Detect which cell encompasses the target text, then output its [X, Y] center coordinate. 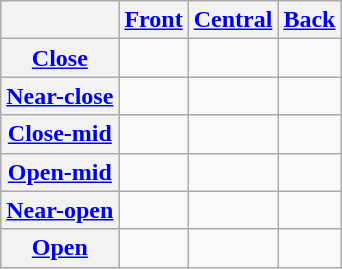
Near-close [60, 96]
Front [154, 20]
Near-open [60, 210]
Open-mid [60, 172]
Close [60, 58]
Close-mid [60, 134]
Central [233, 20]
Open [60, 248]
Back [310, 20]
